Find where the given text appears and provide that cell's center as (X, Y) coordinate. 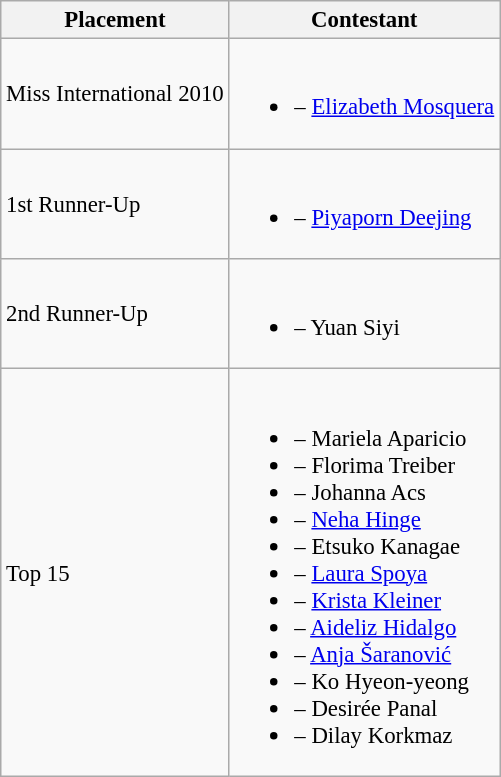
1st Runner-Up (115, 204)
– Yuan Siyi (364, 314)
2nd Runner-Up (115, 314)
Contestant (364, 20)
Miss International 2010 (115, 94)
– Piyaporn Deejing (364, 204)
– Elizabeth Mosquera (364, 94)
Top 15 (115, 572)
Placement (115, 20)
